Find where the given text appears and provide that cell's center as (X, Y) coordinate. 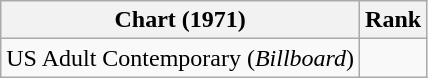
US Adult Contemporary (Billboard) (180, 58)
Chart (1971) (180, 20)
Rank (394, 20)
